Find where the given text appears and provide that cell's center as [X, Y] coordinate. 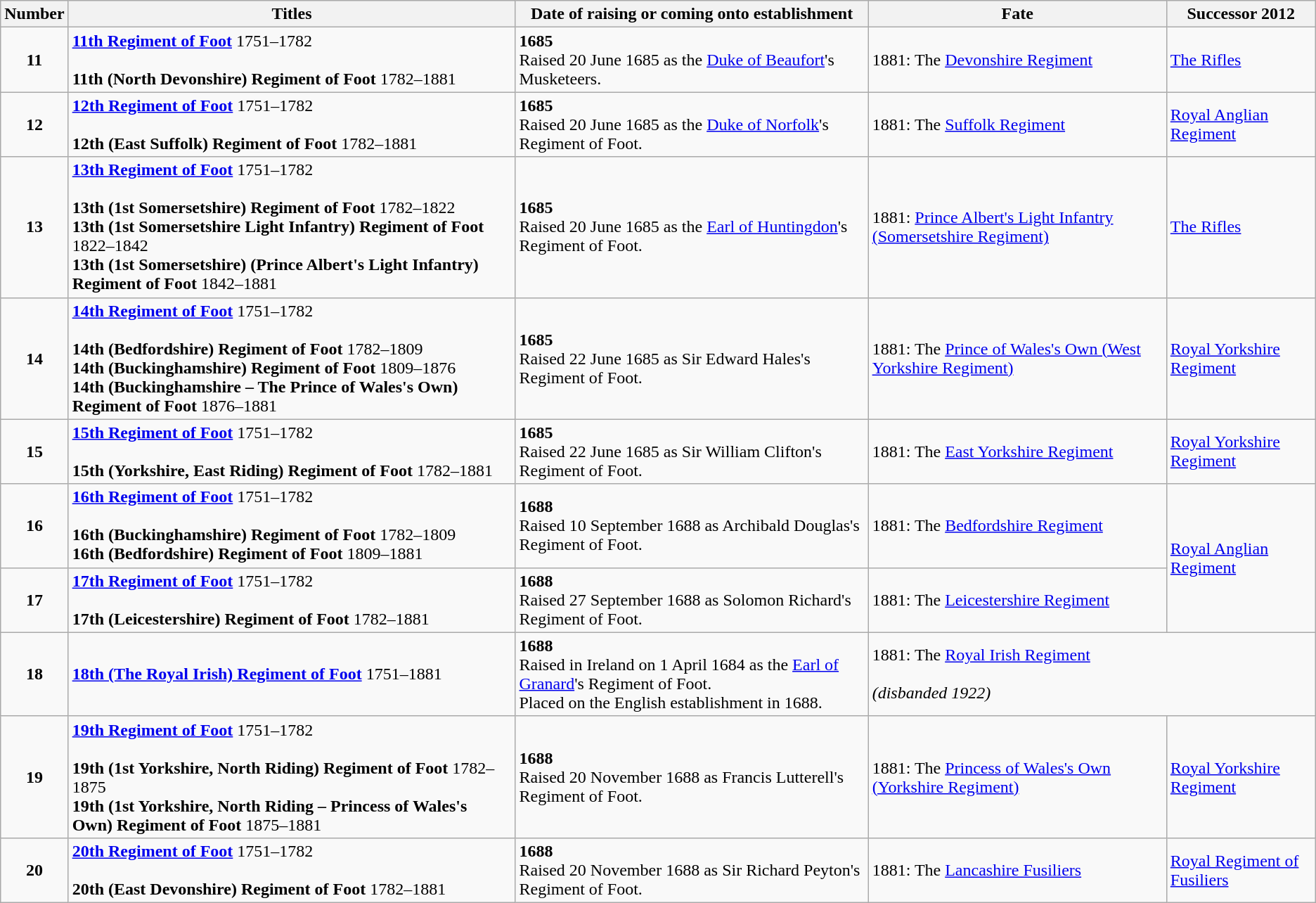
1688Raised 20 November 1688 as Francis Lutterell's Regiment of Foot. [692, 776]
1881: The Lancashire Fusiliers [1017, 870]
11 [34, 60]
12 [34, 124]
Successor 2012 [1241, 14]
1881: The Leicestershire Regiment [1017, 600]
11th Regiment of Foot 1751–178211th (North Devonshire) Regiment of Foot 1782–1881 [292, 60]
Date of raising or coming onto establishment [692, 14]
1688Raised in Ireland on 1 April 1684 as the Earl of Granard's Regiment of Foot.Placed on the English establishment in 1688. [692, 674]
1881: The Bedfordshire Regiment [1017, 526]
16 [34, 526]
Royal Regiment of Fusiliers [1241, 870]
1881: The Prince of Wales's Own (West Yorkshire Regiment) [1017, 359]
1685Raised 20 June 1685 as the Duke of Beaufort's Musketeers. [692, 60]
1881: The Princess of Wales's Own (Yorkshire Regiment) [1017, 776]
17 [34, 600]
15th Regiment of Foot 1751–178215th (Yorkshire, East Riding) Regiment of Foot 1782–1881 [292, 451]
19 [34, 776]
15 [34, 451]
1881: The Devonshire Regiment [1017, 60]
1881: Prince Albert's Light Infantry (Somersetshire Regiment) [1017, 227]
Titles [292, 14]
1881: The Suffolk Regiment [1017, 124]
1688Raised 20 November 1688 as Sir Richard Peyton's Regiment of Foot. [692, 870]
18th (The Royal Irish) Regiment of Foot 1751–1881 [292, 674]
1881: The East Yorkshire Regiment [1017, 451]
16th Regiment of Foot 1751–178216th (Buckinghamshire) Regiment of Foot 1782–1809 16th (Bedfordshire) Regiment of Foot 1809–1881 [292, 526]
1685Raised 22 June 1685 as Sir William Clifton's Regiment of Foot. [692, 451]
Fate [1017, 14]
1685Raised 20 June 1685 as the Earl of Huntingdon's Regiment of Foot. [692, 227]
1688Raised 10 September 1688 as Archibald Douglas's Regiment of Foot. [692, 526]
20th Regiment of Foot 1751–178220th (East Devonshire) Regiment of Foot 1782–1881 [292, 870]
1685Raised 20 June 1685 as the Duke of Norfolk's Regiment of Foot. [692, 124]
1688Raised 27 September 1688 as Solomon Richard's Regiment of Foot. [692, 600]
1685Raised 22 June 1685 as Sir Edward Hales's Regiment of Foot. [692, 359]
Number [34, 14]
18 [34, 674]
20 [34, 870]
14 [34, 359]
13 [34, 227]
1881: The Royal Irish Regiment(disbanded 1922) [1092, 674]
17th Regiment of Foot 1751–178217th (Leicestershire) Regiment of Foot 1782–1881 [292, 600]
12th Regiment of Foot 1751–178212th (East Suffolk) Regiment of Foot 1782–1881 [292, 124]
